Identify which cell holds the provided text, then report its [X, Y] central coordinate. 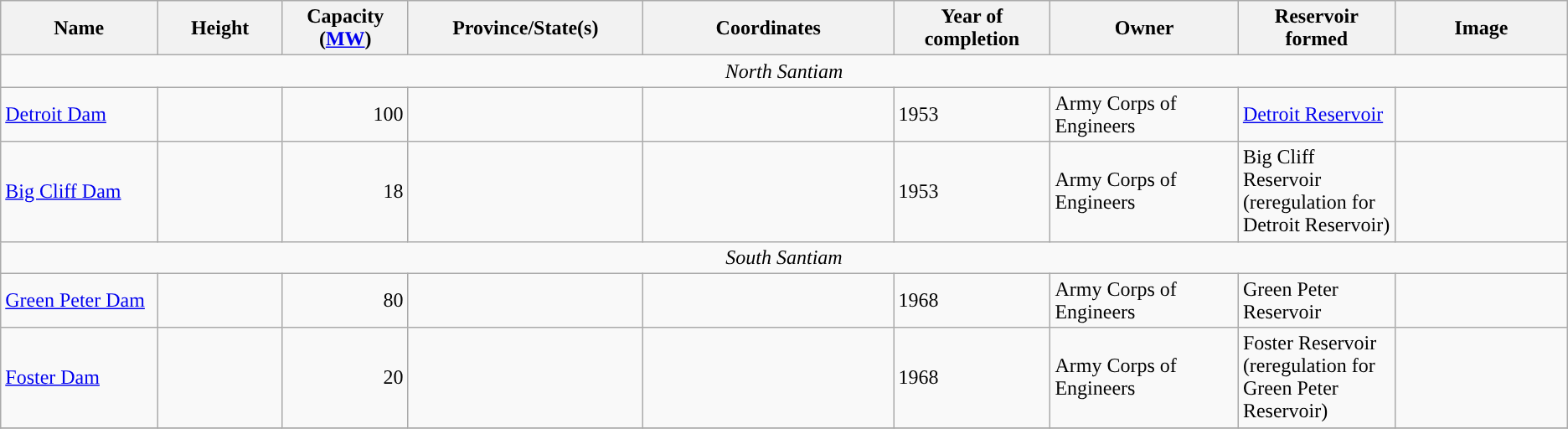
80 [345, 300]
Detroit Reservoir [1317, 114]
Foster Reservoir (reregulation for Green Peter Reservoir) [1317, 377]
Detroit Dam [79, 114]
Green Peter Reservoir [1317, 300]
20 [345, 377]
Green Peter Dam [79, 300]
Coordinates [769, 28]
Image [1481, 28]
Height [220, 28]
North Santiam [784, 71]
South Santiam [784, 257]
Name [79, 28]
Owner [1144, 28]
Foster Dam [79, 377]
100 [345, 114]
Reservoir formed [1317, 28]
Big Cliff Reservoir (reregulation for Detroit Reservoir) [1317, 191]
Capacity (MW) [345, 28]
18 [345, 191]
Year of completion [972, 28]
Big Cliff Dam [79, 191]
Province/State(s) [526, 28]
